Find where the given text appears and provide that cell's center as [x, y] coordinate. 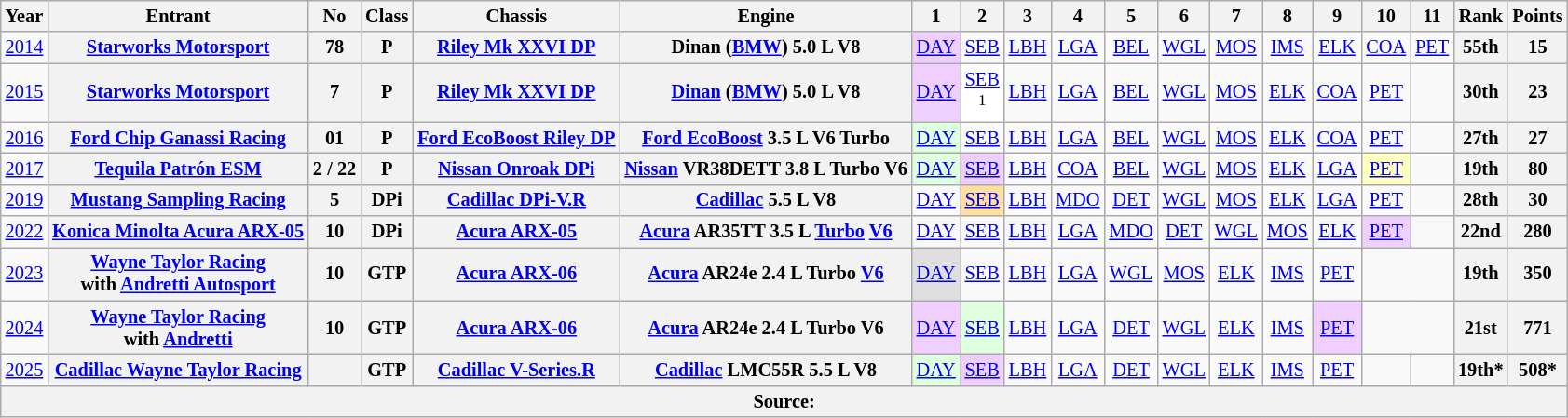
Source: [784, 401]
Konica Minolta Acura ARX-05 [178, 232]
80 [1537, 169]
2016 [24, 138]
Tequila Patrón ESM [178, 169]
2024 [24, 328]
9 [1338, 16]
2023 [24, 274]
Wayne Taylor Racingwith Andretti Autosport [178, 274]
2017 [24, 169]
Ford EcoBoost 3.5 L V6 Turbo [766, 138]
Rank [1480, 16]
30th [1480, 93]
Cadillac LMC55R 5.5 L V8 [766, 371]
Class [387, 16]
Ford EcoBoost Riley DP [516, 138]
SEB 1 [982, 93]
Nissan Onroak DPi [516, 169]
Nissan VR38DETT 3.8 L Turbo V6 [766, 169]
4 [1077, 16]
Entrant [178, 16]
3 [1028, 16]
2014 [24, 47]
27th [1480, 138]
2 [982, 16]
Wayne Taylor Racingwith Andretti [178, 328]
55th [1480, 47]
2 / 22 [334, 169]
6 [1184, 16]
Acura ARX-05 [516, 232]
28th [1480, 200]
21st [1480, 328]
2015 [24, 93]
78 [334, 47]
27 [1537, 138]
Cadillac Wayne Taylor Racing [178, 371]
508* [1537, 371]
Year [24, 16]
Cadillac V-Series.R [516, 371]
19th* [1480, 371]
Cadillac 5.5 L V8 [766, 200]
771 [1537, 328]
2025 [24, 371]
350 [1537, 274]
Ford Chip Ganassi Racing [178, 138]
1 [936, 16]
11 [1432, 16]
Points [1537, 16]
Acura AR35TT 3.5 L Turbo V6 [766, 232]
30 [1537, 200]
280 [1537, 232]
01 [334, 138]
Mustang Sampling Racing [178, 200]
8 [1288, 16]
2019 [24, 200]
Chassis [516, 16]
22nd [1480, 232]
No [334, 16]
15 [1537, 47]
Engine [766, 16]
23 [1537, 93]
Cadillac DPi-V.R [516, 200]
2022 [24, 232]
